Capture the cell that displays the provided text and extract its (x, y) central coordinate. 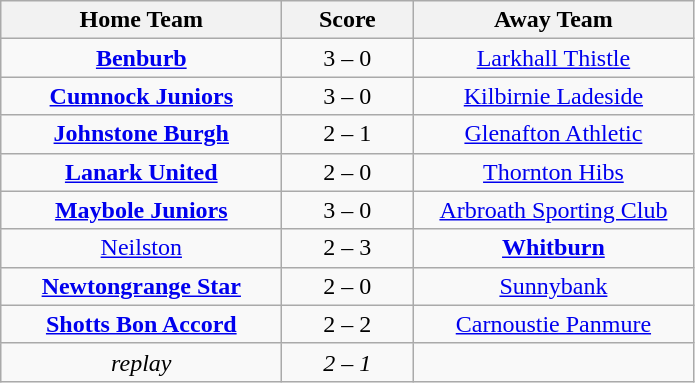
2 – 3 (348, 248)
Lanark United (142, 172)
Glenafton Athletic (554, 134)
Newtongrange Star (142, 286)
Benburb (142, 58)
Score (348, 20)
Shotts Bon Accord (142, 324)
Home Team (142, 20)
Thornton Hibs (554, 172)
2 – 2 (348, 324)
Larkhall Thistle (554, 58)
Whitburn (554, 248)
replay (142, 362)
Cumnock Juniors (142, 96)
Sunnybank (554, 286)
Away Team (554, 20)
Arbroath Sporting Club (554, 210)
Maybole Juniors (142, 210)
Carnoustie Panmure (554, 324)
Johnstone Burgh (142, 134)
Kilbirnie Ladeside (554, 96)
Neilston (142, 248)
